Identify which cell holds the provided text, then report its (x, y) central coordinate. 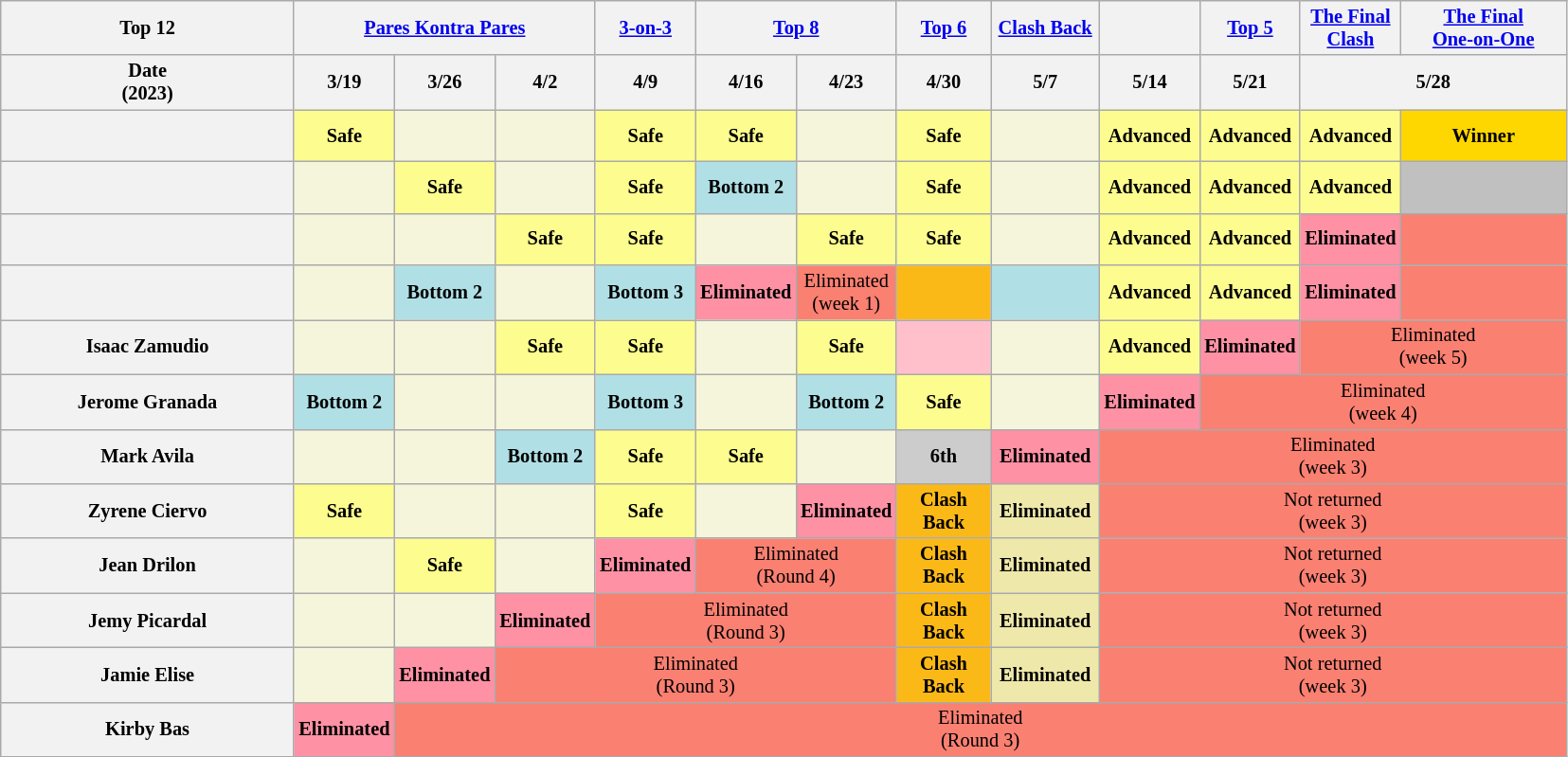
Kirby Bas (148, 730)
The FinalOne-on-One (1484, 27)
4/16 (746, 82)
4/30 (944, 82)
Top 5 (1250, 27)
5/21 (1250, 82)
The FinalClash (1350, 27)
5/7 (1046, 82)
Isaac Zamudio (148, 347)
6th (944, 457)
Jamie Elise (148, 675)
Jean Drilon (148, 566)
Eliminated(Round 4) (796, 566)
4/23 (846, 82)
Date(2023) (148, 82)
Jemy Picardal (148, 621)
Eliminated(week 1) (846, 293)
Eliminated(week 3) (1332, 457)
3/26 (444, 82)
Top 6 (944, 27)
Winner (1484, 136)
3-on-3 (645, 27)
Top 8 (796, 27)
Eliminated(week 4) (1383, 402)
Jerome Granada (148, 402)
Top 12 (148, 27)
Eliminated(week 5) (1433, 347)
Mark Avila (148, 457)
5/28 (1433, 82)
3/19 (344, 82)
Pares Kontra Pares (444, 27)
Zyrene Ciervo (148, 511)
4/2 (545, 82)
4/9 (645, 82)
5/14 (1149, 82)
